Extract the (x, y) coordinate from the center of the cell holding the provided text.  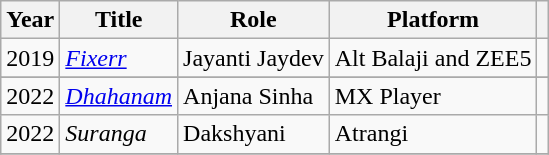
Dhahanam (119, 96)
Jayanti Jaydev (254, 58)
Atrangi (433, 134)
Anjana Sinha (254, 96)
2019 (30, 58)
Platform (433, 20)
Suranga (119, 134)
Fixerr (119, 58)
MX Player (433, 96)
Title (119, 20)
Dakshyani (254, 134)
Year (30, 20)
Alt Balaji and ZEE5 (433, 58)
Role (254, 20)
